Pinpoint the cell where the given text exists, returning its (X, Y) midpoint coordinate. 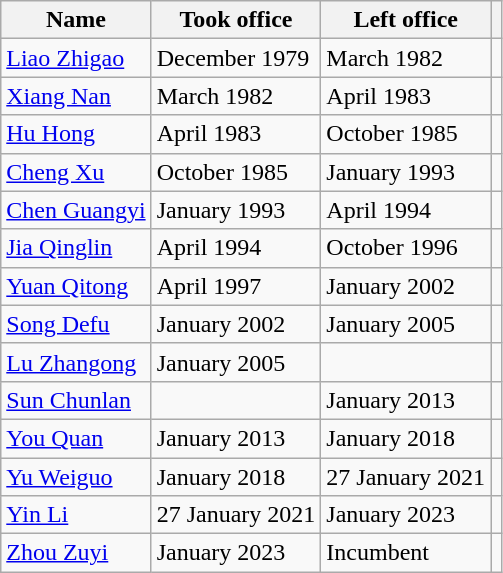
You Quan (76, 438)
Liao Zhigao (76, 58)
Yu Weiguo (76, 477)
Song Defu (76, 324)
Hu Hong (76, 134)
Yin Li (76, 515)
Chen Guangyi (76, 210)
Sun Chunlan (76, 400)
Xiang Nan (76, 96)
December 1979 (236, 58)
April 1997 (236, 286)
Name (76, 20)
Incumbent (406, 553)
Lu Zhangong (76, 362)
Jia Qinglin (76, 248)
Cheng Xu (76, 172)
Left office (406, 20)
Zhou Zuyi (76, 553)
Yuan Qitong (76, 286)
Took office (236, 20)
October 1996 (406, 248)
